Pinpoint the cell where the given text exists, returning its [X, Y] midpoint coordinate. 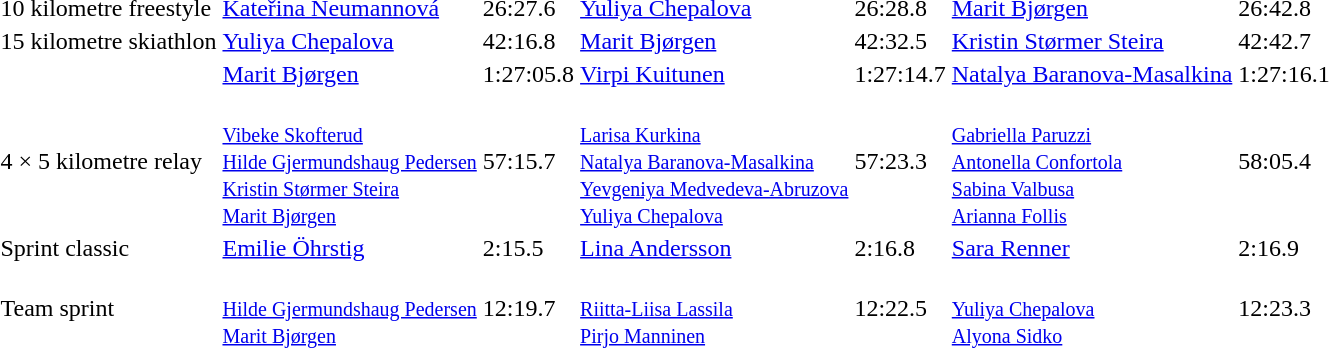
1:27:14.7 [900, 74]
42:32.5 [900, 41]
Emilie Öhrstig [350, 248]
Natalya Baranova-Masalkina [1092, 74]
Vibeke SkofterudHilde Gjermundshaug PedersenKristin Størmer SteiraMarit Bjørgen [350, 161]
57:23.3 [900, 161]
42:16.8 [528, 41]
Sara Renner [1092, 248]
57:15.7 [528, 161]
Kristin Størmer Steira [1092, 41]
Gabriella ParuzziAntonella ConfortolaSabina ValbusaArianna Follis [1092, 161]
Yuliya Chepalova [350, 41]
1:27:05.8 [528, 74]
2:15.5 [528, 248]
2:16.8 [900, 248]
Lina Andersson [714, 248]
Larisa KurkinaNatalya Baranova-MasalkinaYevgeniya Medvedeva-AbruzovaYuliya Chepalova [714, 161]
Virpi Kuitunen [714, 74]
